Return the (x, y) coordinate for the center point of the cell that contains the specified text.  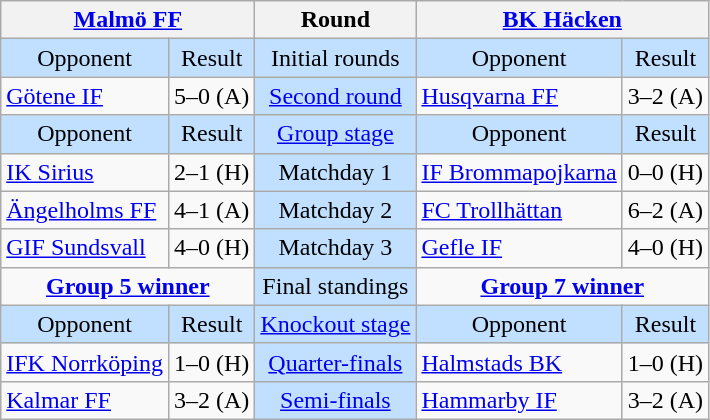
Husqvarna FF (519, 96)
GIF Sundsvall (85, 248)
Group stage (336, 134)
Hammarby IF (519, 400)
Kalmar FF (85, 400)
IFK Norrköping (85, 362)
Gefle IF (519, 248)
Matchday 2 (336, 210)
BK Häcken (562, 20)
Knockout stage (336, 324)
Quarter-finals (336, 362)
Round (336, 20)
Malmö FF (128, 20)
Group 7 winner (562, 286)
2–1 (H) (211, 172)
Matchday 1 (336, 172)
Götene IF (85, 96)
FC Trollhättan (519, 210)
Semi-finals (336, 400)
4–1 (A) (211, 210)
Group 5 winner (128, 286)
6–2 (A) (665, 210)
Halmstads BK (519, 362)
0–0 (H) (665, 172)
5–0 (A) (211, 96)
IK Sirius (85, 172)
IF Brommapojkarna (519, 172)
Final standings (336, 286)
Ängelholms FF (85, 210)
Matchday 3 (336, 248)
Second round (336, 96)
Initial rounds (336, 58)
